Return the (X, Y) coordinate for the center point of the cell that contains the specified text.  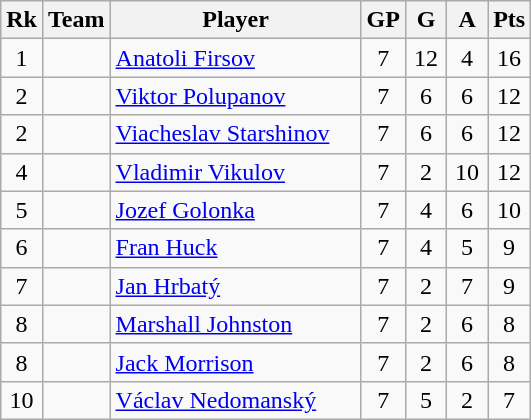
Jack Morrison (236, 362)
Marshall Johnston (236, 324)
Jan Hrbatý (236, 286)
Team (76, 20)
Vladimir Vikulov (236, 172)
Viacheslav Starshinov (236, 134)
Fran Huck (236, 248)
Player (236, 20)
Václav Nedomanský (236, 400)
Viktor Polupanov (236, 96)
Pts (510, 20)
Anatoli Firsov (236, 58)
1 (22, 58)
A (468, 20)
GP (383, 20)
G (426, 20)
Jozef Golonka (236, 210)
16 (510, 58)
Rk (22, 20)
